Pinpoint the cell where the given text exists, returning its (x, y) midpoint coordinate. 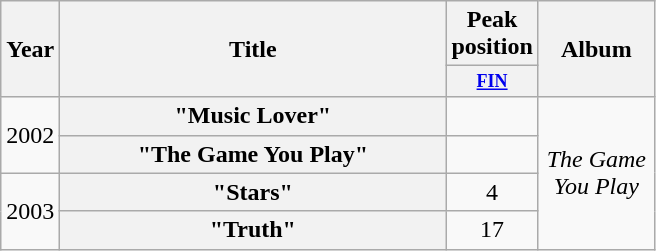
2002 (30, 135)
2003 (30, 211)
FIN (492, 82)
"The Game You Play" (253, 154)
Peak position (492, 34)
Album (596, 49)
"Music Lover" (253, 116)
Year (30, 49)
Title (253, 49)
17 (492, 230)
"Stars" (253, 192)
The Game You Play (596, 173)
4 (492, 192)
"Truth" (253, 230)
